Capture the cell that displays the provided text and extract its [x, y] central coordinate. 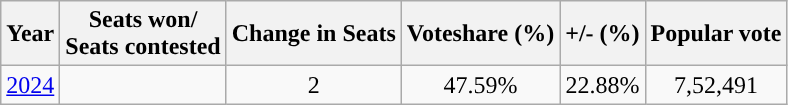
Seats won/ Seats contested [143, 34]
22.88% [602, 85]
Change in Seats [314, 34]
47.59% [480, 85]
2 [314, 85]
+/- (%) [602, 34]
7,52,491 [716, 85]
2024 [30, 85]
Voteshare (%) [480, 34]
Year [30, 34]
Popular vote [716, 34]
